Locate the cell with the specified text and output its [X, Y] center coordinate. 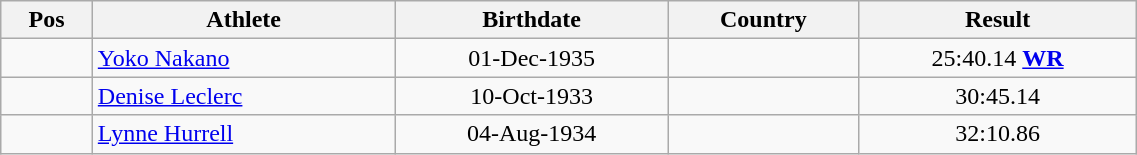
Athlete [244, 20]
01-Dec-1935 [532, 58]
04-Aug-1934 [532, 134]
Yoko Nakano [244, 58]
Pos [47, 20]
Country [763, 20]
Lynne Hurrell [244, 134]
Birthdate [532, 20]
30:45.14 [997, 96]
Result [997, 20]
Denise Leclerc [244, 96]
25:40.14 WR [997, 58]
10-Oct-1933 [532, 96]
32:10.86 [997, 134]
